Pinpoint the cell where the given text exists, returning its (X, Y) midpoint coordinate. 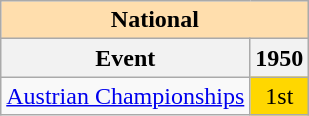
1st (280, 96)
1950 (280, 58)
National (155, 20)
Austrian Championships (126, 96)
Event (126, 58)
